From the cell containing the given text, extract its center point as (X, Y) coordinate. 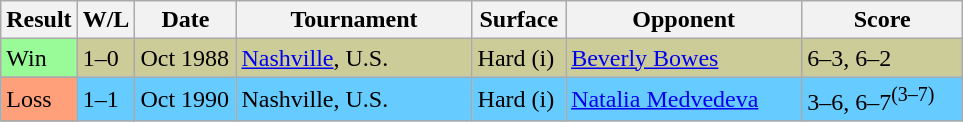
3–6, 6–7(3–7) (882, 100)
Natalia Medvedeva (684, 100)
Win (39, 58)
Score (882, 20)
Oct 1990 (186, 100)
Date (186, 20)
W/L (106, 20)
1–1 (106, 100)
Beverly Bowes (684, 58)
6–3, 6–2 (882, 58)
Surface (519, 20)
1–0 (106, 58)
Loss (39, 100)
Opponent (684, 20)
Oct 1988 (186, 58)
Result (39, 20)
Tournament (354, 20)
